Identify which cell holds the provided text, then report its [x, y] central coordinate. 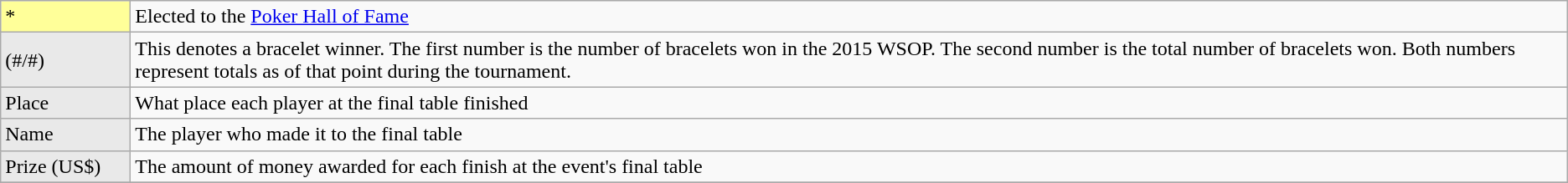
* [65, 17]
(#/#) [65, 60]
Prize (US$) [65, 166]
The player who made it to the final table [849, 135]
Place [65, 103]
What place each player at the final table finished [849, 103]
Elected to the Poker Hall of Fame [849, 17]
Name [65, 135]
The amount of money awarded for each finish at the event's final table [849, 166]
